Capture the cell that displays the provided text and extract its [X, Y] central coordinate. 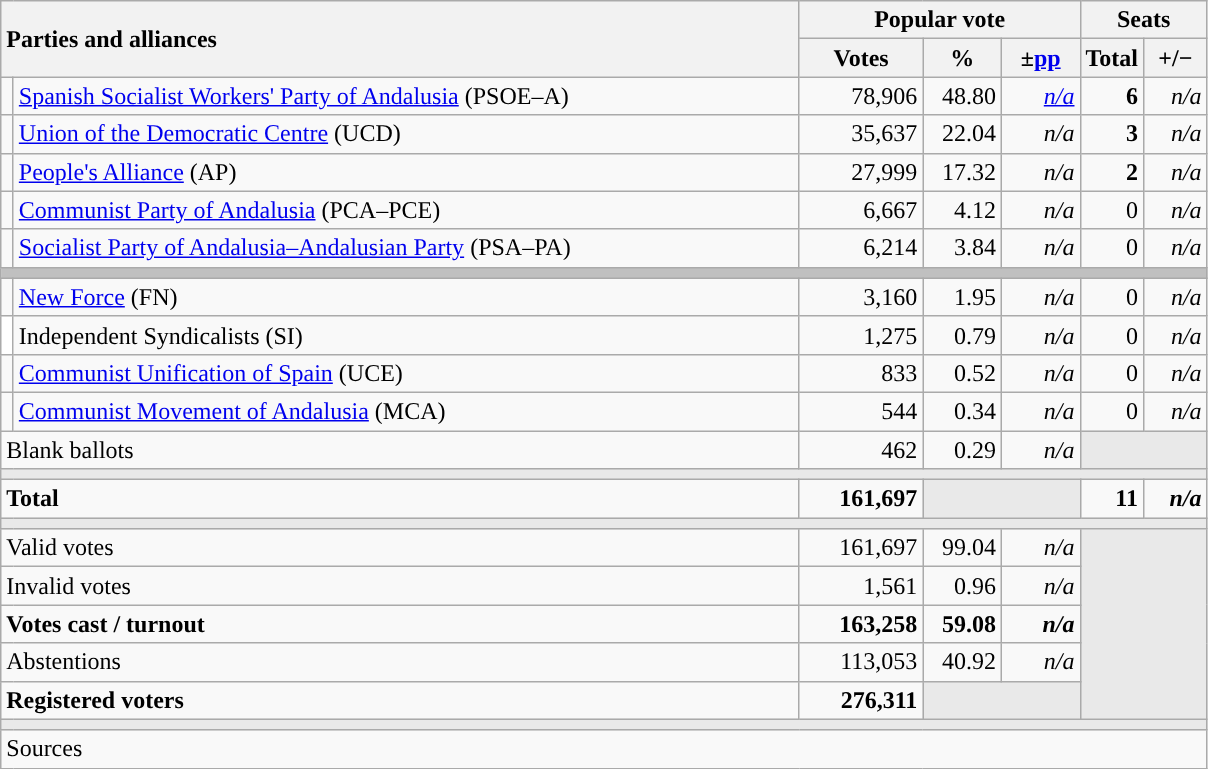
0.34 [962, 411]
Blank ballots [400, 449]
27,999 [861, 172]
Communist Movement of Andalusia (MCA) [406, 411]
0.29 [962, 449]
0.96 [962, 586]
Independent Syndicalists (SI) [406, 335]
±pp [1040, 58]
Popular vote [940, 20]
6,214 [861, 248]
4.12 [962, 210]
Socialist Party of Andalusia–Andalusian Party (PSA–PA) [406, 248]
163,258 [861, 624]
Invalid votes [400, 586]
3 [1112, 134]
Votes [861, 58]
1,275 [861, 335]
Sources [604, 749]
Seats [1144, 20]
0.52 [962, 373]
113,053 [861, 662]
833 [861, 373]
% [962, 58]
3.84 [962, 248]
Communist Party of Andalusia (PCA–PCE) [406, 210]
99.04 [962, 548]
11 [1112, 499]
40.92 [962, 662]
6,667 [861, 210]
78,906 [861, 96]
462 [861, 449]
0.79 [962, 335]
Valid votes [400, 548]
People's Alliance (AP) [406, 172]
New Force (FN) [406, 297]
48.80 [962, 96]
6 [1112, 96]
Union of the Democratic Centre (UCD) [406, 134]
544 [861, 411]
22.04 [962, 134]
Communist Unification of Spain (UCE) [406, 373]
59.08 [962, 624]
1.95 [962, 297]
3,160 [861, 297]
Votes cast / turnout [400, 624]
1,561 [861, 586]
Spanish Socialist Workers' Party of Andalusia (PSOE–A) [406, 96]
Parties and alliances [400, 39]
17.32 [962, 172]
Registered voters [400, 700]
+/− [1176, 58]
35,637 [861, 134]
2 [1112, 172]
Abstentions [400, 662]
276,311 [861, 700]
